Scan for the cell matching the given text and deliver its (x, y) coordinate at center. 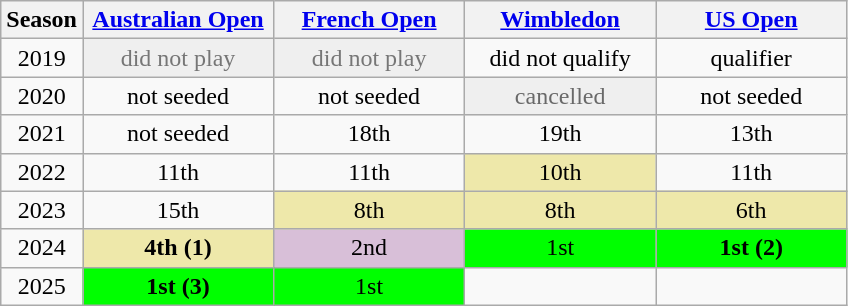
2019 (42, 58)
1st (2) (752, 248)
18th (370, 134)
15th (178, 210)
2023 (42, 210)
qualifier (752, 58)
French Open (370, 20)
6th (752, 210)
Season (42, 20)
13th (752, 134)
1st (3) (178, 286)
did not qualify (560, 58)
2025 (42, 286)
Australian Open (178, 20)
10th (560, 172)
Wimbledon (560, 20)
2nd (370, 248)
4th (1) (178, 248)
2022 (42, 172)
cancelled (560, 96)
2020 (42, 96)
2024 (42, 248)
2021 (42, 134)
US Open (752, 20)
19th (560, 134)
